For the text-containing cell, return its midpoint in [x, y] coordinate format. 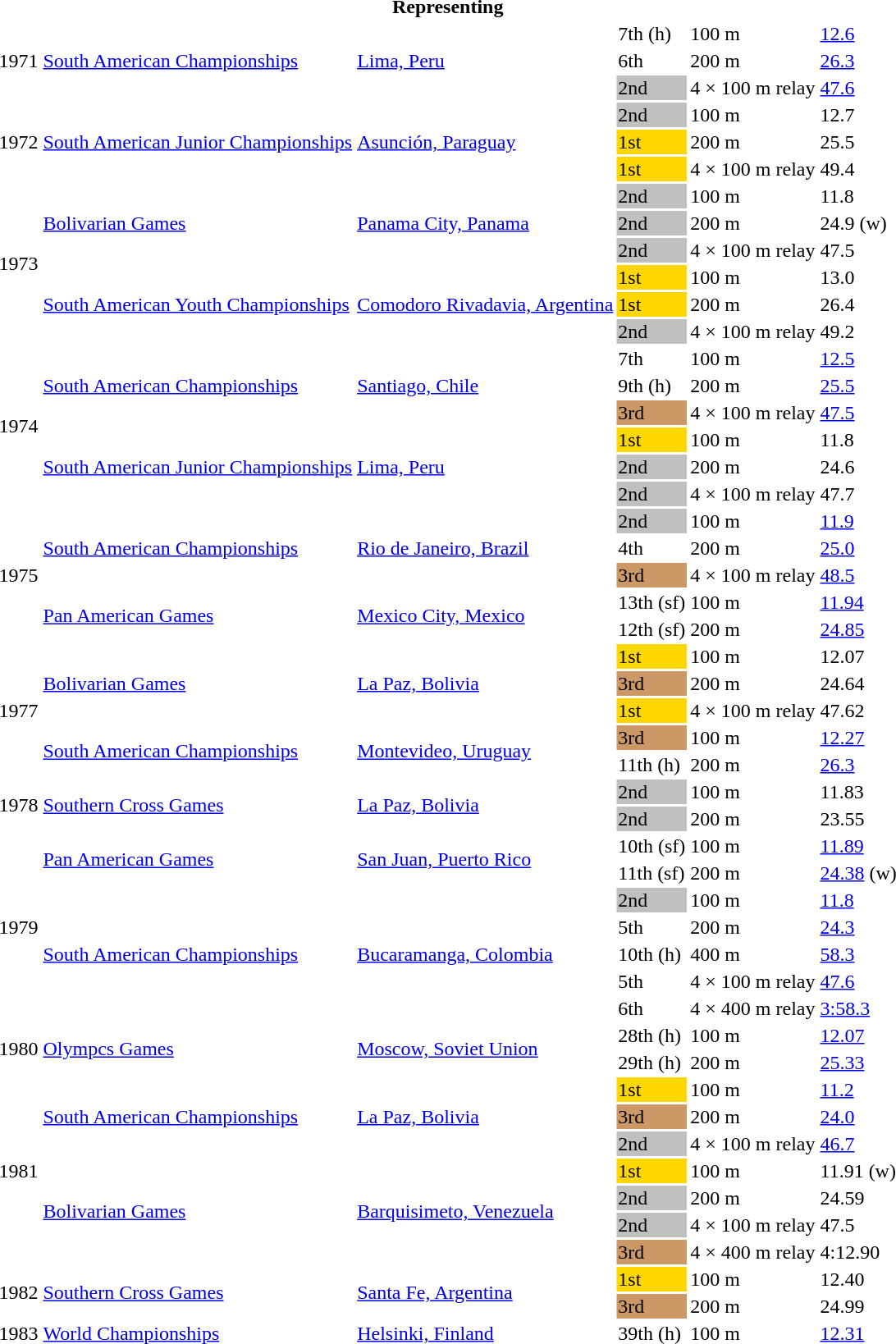
Panama City, Panama [486, 223]
Asunción, Paraguay [486, 142]
Montevideo, Uruguay [486, 752]
29th (h) [651, 1063]
Santiago, Chile [486, 386]
11th (h) [651, 765]
South American Youth Championships [198, 304]
Rio de Janeiro, Brazil [486, 548]
Mexico City, Mexico [486, 615]
10th (h) [651, 954]
11th (sf) [651, 873]
Bucaramanga, Colombia [486, 954]
Olympcs Games [198, 1049]
9th (h) [651, 386]
7th (h) [651, 34]
13th (sf) [651, 602]
7th [651, 359]
12th (sf) [651, 629]
San Juan, Puerto Rico [486, 860]
10th (sf) [651, 846]
Comodoro Rivadavia, Argentina [486, 304]
Santa Fe, Argentina [486, 1293]
4th [651, 548]
Barquisimeto, Venezuela [486, 1211]
400 m [753, 954]
Moscow, Soviet Union [486, 1049]
28th (h) [651, 1035]
